Extract the [X, Y] coordinate from the center of the cell holding the provided text.  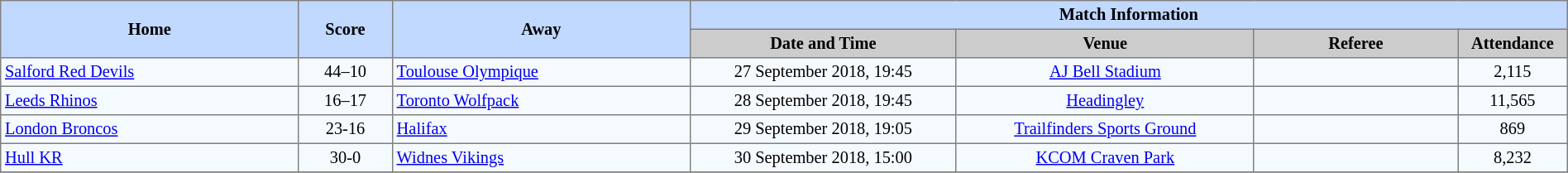
Salford Red Devils [150, 72]
Toronto Wolfpack [541, 100]
Leeds Rhinos [150, 100]
Toulouse Olympique [541, 72]
30-0 [346, 157]
Hull KR [150, 157]
8,232 [1513, 157]
Away [541, 30]
27 September 2018, 19:45 [823, 72]
Headingley [1105, 100]
16–17 [346, 100]
Halifax [541, 129]
Widnes Vikings [541, 157]
Score [346, 30]
Home [150, 30]
28 September 2018, 19:45 [823, 100]
30 September 2018, 15:00 [823, 157]
29 September 2018, 19:05 [823, 129]
London Broncos [150, 129]
Attendance [1513, 43]
Date and Time [823, 43]
44–10 [346, 72]
2,115 [1513, 72]
Match Information [1128, 15]
11,565 [1513, 100]
Venue [1105, 43]
KCOM Craven Park [1105, 157]
AJ Bell Stadium [1105, 72]
Referee [1355, 43]
Trailfinders Sports Ground [1105, 129]
869 [1513, 129]
23-16 [346, 129]
